For the text-containing cell, return its midpoint in [x, y] coordinate format. 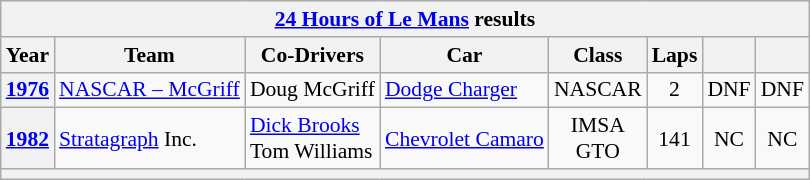
NASCAR [598, 90]
Team [150, 55]
Laps [675, 55]
Chevrolet Camaro [464, 138]
2 [675, 90]
Dick Brooks Tom Williams [312, 138]
141 [675, 138]
Doug McGriff [312, 90]
Car [464, 55]
IMSAGTO [598, 138]
1982 [28, 138]
Class [598, 55]
Dodge Charger [464, 90]
NASCAR – McGriff [150, 90]
24 Hours of Le Mans results [405, 19]
Year [28, 55]
Stratagraph Inc. [150, 138]
1976 [28, 90]
Co-Drivers [312, 55]
